For the text-containing cell, return its midpoint in (X, Y) coordinate format. 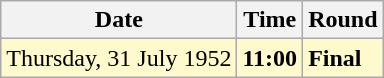
Date (119, 20)
Final (343, 58)
Round (343, 20)
Thursday, 31 July 1952 (119, 58)
Time (270, 20)
11:00 (270, 58)
